Pinpoint the cell where the given text exists, returning its [X, Y] midpoint coordinate. 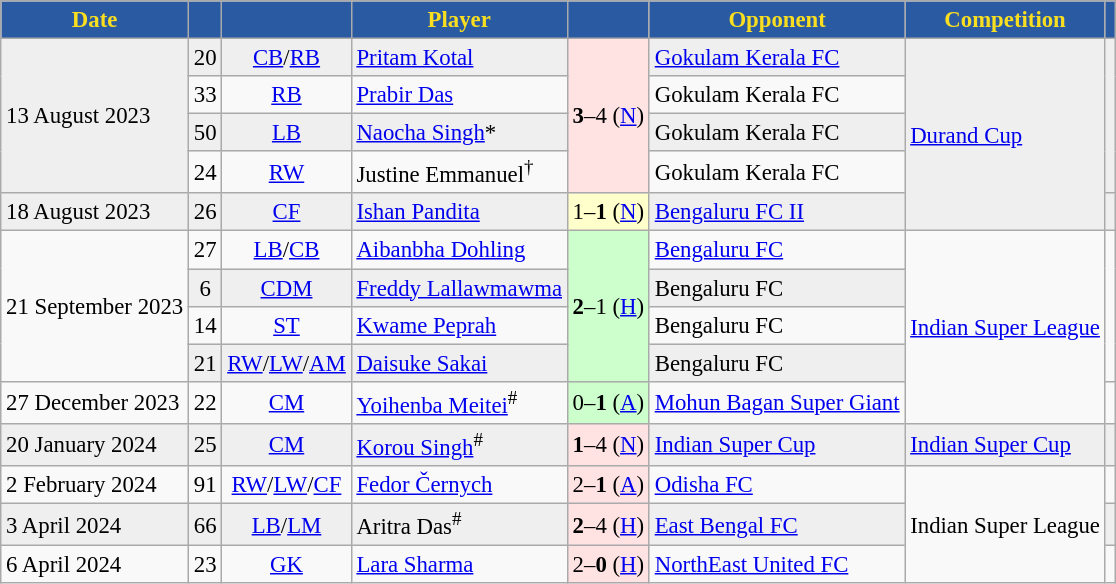
25 [206, 445]
18 August 2023 [95, 213]
0–1 (A) [608, 402]
Date [95, 20]
Lara Sharma [459, 565]
Naocha Singh* [459, 133]
Aritra Das# [459, 524]
LB/CB [286, 250]
RW/LW/AM [286, 363]
Kwame Peprah [459, 325]
Prabir Das [459, 95]
LB/LM [286, 524]
Ishan Pandita [459, 213]
2–1 (H) [608, 306]
RW/LW/CF [286, 485]
East Bengal FC [776, 524]
66 [206, 524]
ST [286, 325]
26 [206, 213]
3 April 2024 [95, 524]
2–4 (H) [608, 524]
Korou Singh# [459, 445]
Player [459, 20]
Yoihenba Meitei# [459, 402]
20 [206, 58]
Bengaluru FC II [776, 213]
24 [206, 172]
Durand Cup [1005, 136]
Aibanbha Dohling [459, 250]
13 August 2023 [95, 116]
33 [206, 95]
Freddy Lallawmawma [459, 288]
2–1 (A) [608, 485]
LB [286, 133]
Fedor Černych [459, 485]
21 September 2023 [95, 306]
CF [286, 213]
RW [286, 172]
3–4 (N) [608, 116]
Pritam Kotal [459, 58]
Opponent [776, 20]
CB/RB [286, 58]
Daisuke Sakai [459, 363]
27 [206, 250]
6 April 2024 [95, 565]
50 [206, 133]
2 February 2024 [95, 485]
Odisha FC [776, 485]
GK [286, 565]
21 [206, 363]
20 January 2024 [95, 445]
Mohun Bagan Super Giant [776, 402]
14 [206, 325]
RB [286, 95]
Justine Emmanuel† [459, 172]
1–1 (N) [608, 213]
6 [206, 288]
CDM [286, 288]
23 [206, 565]
2–0 (H) [608, 565]
NorthEast United FC [776, 565]
Competition [1005, 20]
22 [206, 402]
27 December 2023 [95, 402]
91 [206, 485]
1–4 (N) [608, 445]
